Detect which cell encompasses the target text, then output its [X, Y] center coordinate. 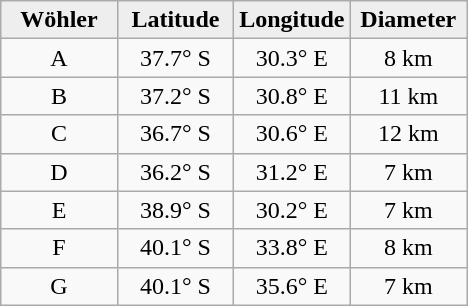
35.6° E [292, 286]
Diameter [408, 20]
Longitude [292, 20]
30.2° E [292, 210]
B [59, 96]
37.2° S [175, 96]
38.9° S [175, 210]
C [59, 134]
Latitude [175, 20]
E [59, 210]
12 km [408, 134]
A [59, 58]
30.6° E [292, 134]
G [59, 286]
37.7° S [175, 58]
30.8° E [292, 96]
F [59, 248]
Wöhler [59, 20]
D [59, 172]
31.2° E [292, 172]
11 km [408, 96]
36.7° S [175, 134]
36.2° S [175, 172]
33.8° E [292, 248]
30.3° E [292, 58]
